Return [X, Y] of the center of cell containing provided text 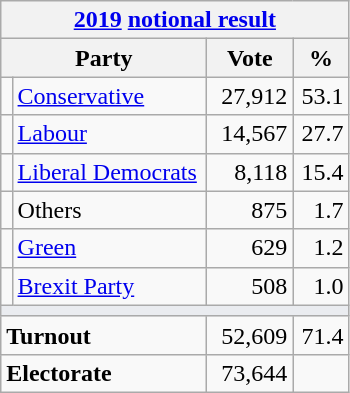
Vote [250, 58]
2019 notional result [175, 20]
27.7 [321, 134]
14,567 [250, 134]
Brexit Party [110, 286]
1.2 [321, 248]
508 [250, 286]
Electorate [104, 373]
Green [110, 248]
875 [250, 210]
73,644 [250, 373]
Others [110, 210]
27,912 [250, 96]
Turnout [104, 335]
Liberal Democrats [110, 172]
Conservative [110, 96]
53.1 [321, 96]
% [321, 58]
629 [250, 248]
8,118 [250, 172]
Party [104, 58]
52,609 [250, 335]
1.7 [321, 210]
15.4 [321, 172]
Labour [110, 134]
1.0 [321, 286]
71.4 [321, 335]
